Search for the cell housing the specified text and yield its (X, Y) center coordinate. 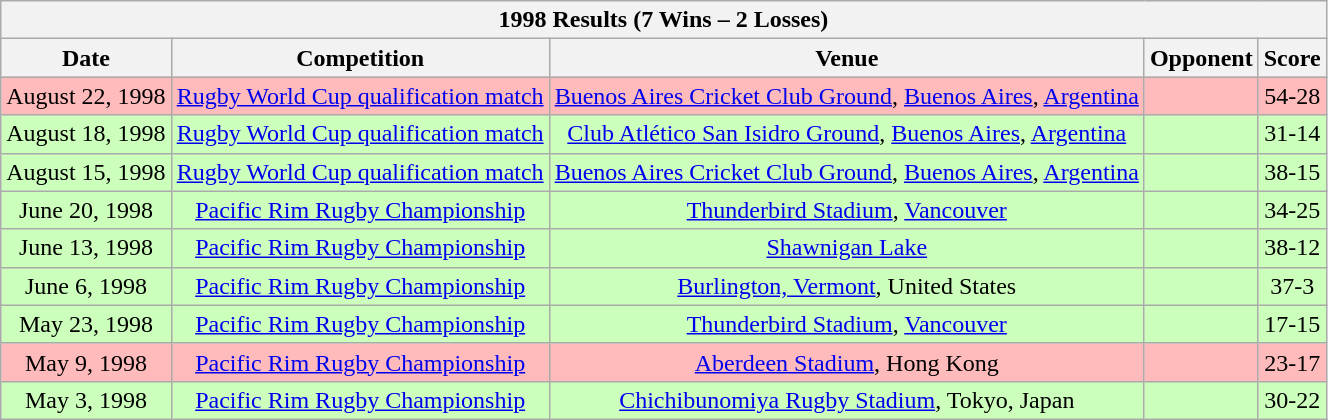
June 6, 1998 (86, 286)
17-15 (1292, 324)
August 18, 1998 (86, 134)
37-3 (1292, 286)
August 22, 1998 (86, 96)
Venue (846, 58)
Shawnigan Lake (846, 248)
Score (1292, 58)
Aberdeen Stadium, Hong Kong (846, 362)
30-22 (1292, 400)
May 23, 1998 (86, 324)
Burlington, Vermont, United States (846, 286)
Competition (360, 58)
Club Atlético San Isidro Ground, Buenos Aires, Argentina (846, 134)
Opponent (1201, 58)
54-28 (1292, 96)
Date (86, 58)
38-12 (1292, 248)
June 13, 1998 (86, 248)
May 3, 1998 (86, 400)
31-14 (1292, 134)
38-15 (1292, 172)
June 20, 1998 (86, 210)
May 9, 1998 (86, 362)
August 15, 1998 (86, 172)
Chichibunomiya Rugby Stadium, Tokyo, Japan (846, 400)
23-17 (1292, 362)
1998 Results (7 Wins – 2 Losses) (664, 20)
34-25 (1292, 210)
